Capture the cell that displays the provided text and extract its [X, Y] central coordinate. 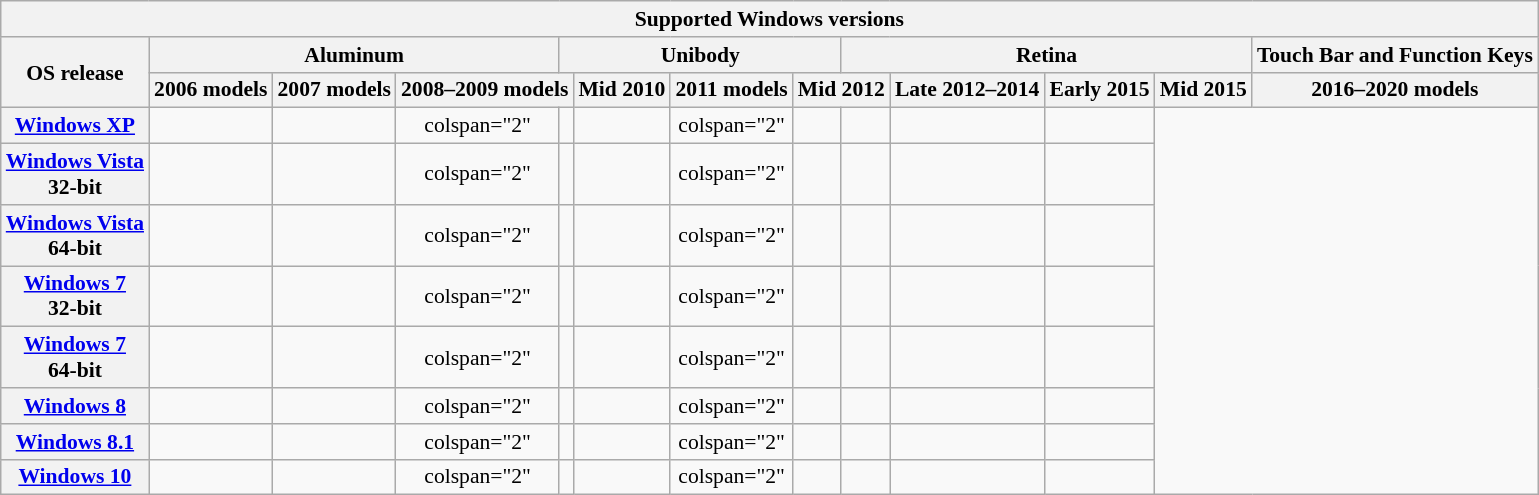
2016–2020 models [1395, 90]
Supported Windows versions [770, 19]
Windows 8 [75, 406]
Windows Vista32-bit [75, 174]
Mid 2012 [842, 90]
Touch Bar and Function Keys [1395, 55]
Early 2015 [1099, 90]
Mid 2010 [622, 90]
Mid 2015 [1204, 90]
2011 models [731, 90]
OS release [75, 72]
2007 models [334, 90]
Windows 8.1 [75, 442]
2006 models [210, 90]
Retina [1046, 55]
Windows 10 [75, 477]
Windows 732-bit [75, 296]
2008–2009 models [484, 90]
Windows 764-bit [75, 358]
Windows Vista64-bit [75, 236]
Aluminum [354, 55]
Windows XP [75, 126]
Late 2012–2014 [968, 90]
Unibody [700, 55]
